Find where the given text appears and provide that cell's center as (X, Y) coordinate. 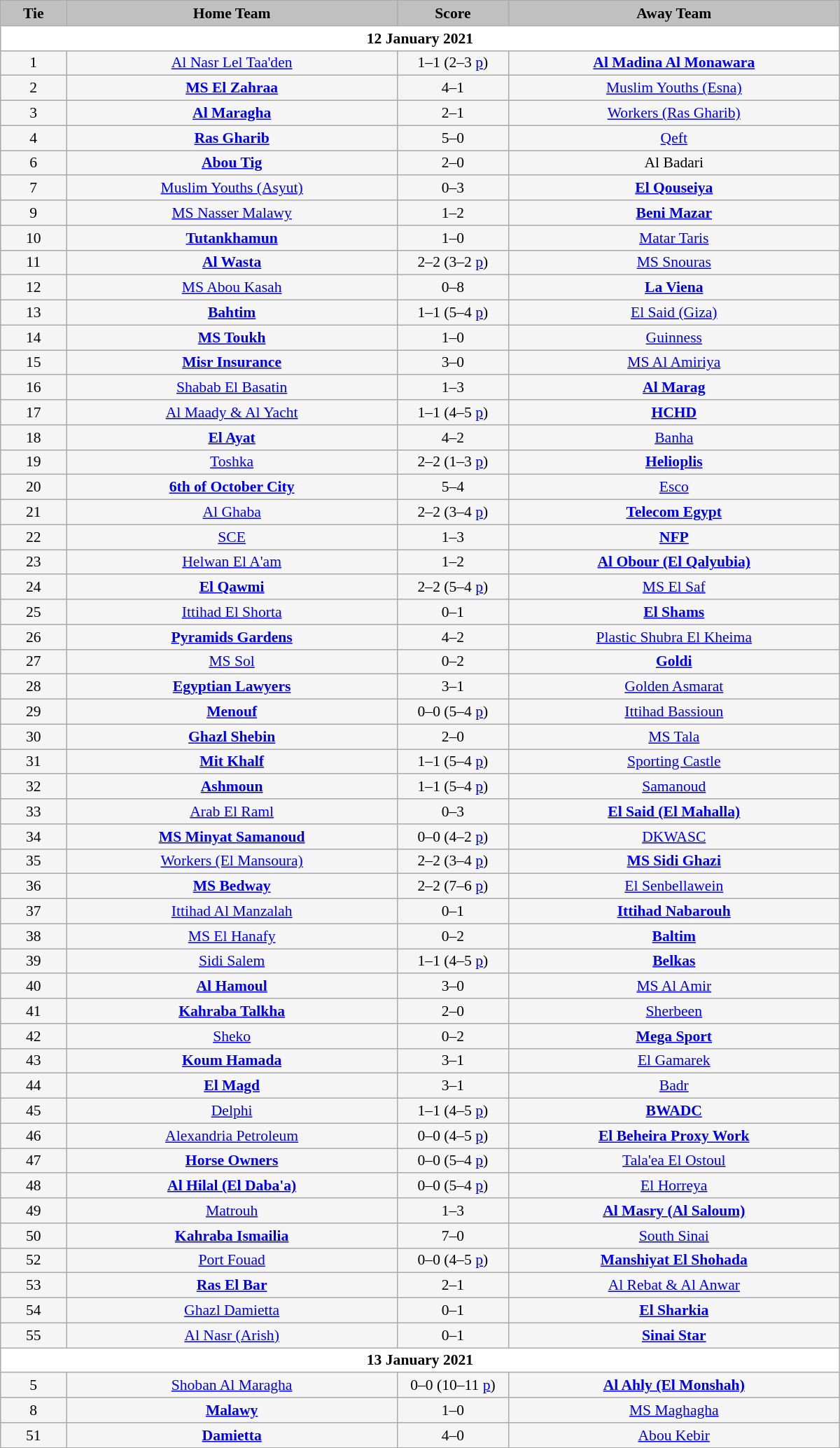
El Horreya (673, 1186)
Sherbeen (673, 1011)
Telecom Egypt (673, 513)
MS Tala (673, 737)
28 (34, 687)
Home Team (232, 13)
Malawy (232, 1410)
Helwan El A'am (232, 562)
MS Maghagha (673, 1410)
Al Hamoul (232, 987)
Al Ahly (El Monshah) (673, 1386)
Ittihad Nabarouh (673, 912)
El Sharkia (673, 1311)
13 January 2021 (420, 1360)
51 (34, 1435)
Damietta (232, 1435)
35 (34, 861)
Score (454, 13)
43 (34, 1061)
Helioplis (673, 462)
Muslim Youths (Asyut) (232, 188)
Golden Asmarat (673, 687)
MS Al Amir (673, 987)
Plastic Shubra El Kheima (673, 637)
Kahraba Talkha (232, 1011)
14 (34, 337)
6th of October City (232, 487)
30 (34, 737)
4 (34, 138)
MS Sidi Ghazi (673, 861)
19 (34, 462)
33 (34, 812)
40 (34, 987)
49 (34, 1211)
Baltim (673, 936)
18 (34, 438)
Abou Kebir (673, 1435)
Banha (673, 438)
Ittihad El Shorta (232, 612)
Al Maragha (232, 113)
6 (34, 163)
Sidi Salem (232, 961)
Al Madina Al Monawara (673, 63)
7–0 (454, 1236)
El Qawmi (232, 587)
Ittihad Al Manzalah (232, 912)
Workers (Ras Gharib) (673, 113)
8 (34, 1410)
Al Wasta (232, 263)
Arab El Raml (232, 812)
Al Hilal (El Daba'a) (232, 1186)
Belkas (673, 961)
36 (34, 886)
Ashmoun (232, 787)
10 (34, 238)
7 (34, 188)
12 (34, 288)
El Qouseiya (673, 188)
44 (34, 1086)
El Shams (673, 612)
El Ayat (232, 438)
Menouf (232, 712)
Alexandria Petroleum (232, 1136)
50 (34, 1236)
52 (34, 1260)
4–0 (454, 1435)
0–8 (454, 288)
9 (34, 213)
1 (34, 63)
Samanoud (673, 787)
Al Rebat & Al Anwar (673, 1286)
5–0 (454, 138)
Ras El Bar (232, 1286)
Tie (34, 13)
Sporting Castle (673, 762)
Qeft (673, 138)
26 (34, 637)
Bahtim (232, 313)
Badr (673, 1086)
HCHD (673, 412)
Al Nasr Lel Taa'den (232, 63)
Port Fouad (232, 1260)
41 (34, 1011)
Delphi (232, 1111)
Horse Owners (232, 1161)
48 (34, 1186)
Beni Mazar (673, 213)
34 (34, 837)
Pyramids Gardens (232, 637)
0–0 (4–2 p) (454, 837)
MS Abou Kasah (232, 288)
Esco (673, 487)
38 (34, 936)
17 (34, 412)
Kahraba Ismailia (232, 1236)
16 (34, 388)
2–2 (1–3 p) (454, 462)
27 (34, 662)
Al Nasr (Arish) (232, 1335)
Muslim Youths (Esna) (673, 88)
24 (34, 587)
El Magd (232, 1086)
Koum Hamada (232, 1061)
BWADC (673, 1111)
Ras Gharib (232, 138)
1–1 (2–3 p) (454, 63)
DKWASC (673, 837)
El Senbellawein (673, 886)
MS Snouras (673, 263)
Abou Tig (232, 163)
MS Minyat Samanoud (232, 837)
Shoban Al Maragha (232, 1386)
MS Al Amiriya (673, 363)
29 (34, 712)
SCE (232, 537)
Mit Khalf (232, 762)
El Gamarek (673, 1061)
Al Marag (673, 388)
Tala'ea El Ostoul (673, 1161)
2–2 (7–6 p) (454, 886)
Al Ghaba (232, 513)
22 (34, 537)
53 (34, 1286)
Matar Taris (673, 238)
MS El Zahraa (232, 88)
46 (34, 1136)
Al Maady & Al Yacht (232, 412)
45 (34, 1111)
37 (34, 912)
MS Toukh (232, 337)
NFP (673, 537)
32 (34, 787)
MS Nasser Malawy (232, 213)
5 (34, 1386)
Sinai Star (673, 1335)
25 (34, 612)
Goldi (673, 662)
13 (34, 313)
11 (34, 263)
4–1 (454, 88)
Tutankhamun (232, 238)
42 (34, 1036)
Ittihad Bassioun (673, 712)
MS Bedway (232, 886)
15 (34, 363)
El Beheira Proxy Work (673, 1136)
47 (34, 1161)
Guinness (673, 337)
Workers (El Mansoura) (232, 861)
39 (34, 961)
Toshka (232, 462)
Manshiyat El Shohada (673, 1260)
23 (34, 562)
Egyptian Lawyers (232, 687)
Shabab El Basatin (232, 388)
2–2 (3–2 p) (454, 263)
Mega Sport (673, 1036)
55 (34, 1335)
South Sinai (673, 1236)
Misr Insurance (232, 363)
54 (34, 1311)
12 January 2021 (420, 39)
2 (34, 88)
21 (34, 513)
MS Sol (232, 662)
El Said (El Mahalla) (673, 812)
El Said (Giza) (673, 313)
Matrouh (232, 1211)
Al Badari (673, 163)
La Viena (673, 288)
3 (34, 113)
20 (34, 487)
MS El Saf (673, 587)
5–4 (454, 487)
31 (34, 762)
0–0 (10–11 p) (454, 1386)
Ghazl Shebin (232, 737)
2–2 (5–4 p) (454, 587)
Al Obour (El Qalyubia) (673, 562)
MS El Hanafy (232, 936)
Away Team (673, 13)
Sheko (232, 1036)
Ghazl Damietta (232, 1311)
Al Masry (Al Saloum) (673, 1211)
